Detect which cell encompasses the target text, then output its [X, Y] center coordinate. 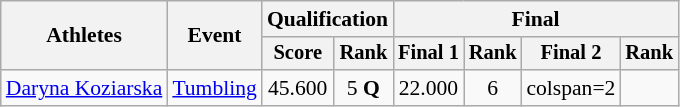
Score [298, 54]
Final [536, 19]
Qualification [328, 19]
Event [214, 36]
Athletes [84, 36]
Tumbling [214, 88]
Daryna Koziarska [84, 88]
colspan=2 [570, 88]
5 Q [364, 88]
Final 1 [428, 54]
6 [493, 88]
Final 2 [570, 54]
22.000 [428, 88]
45.600 [298, 88]
